Determine the (X, Y) coordinate at the center of the cell enclosing the given text.  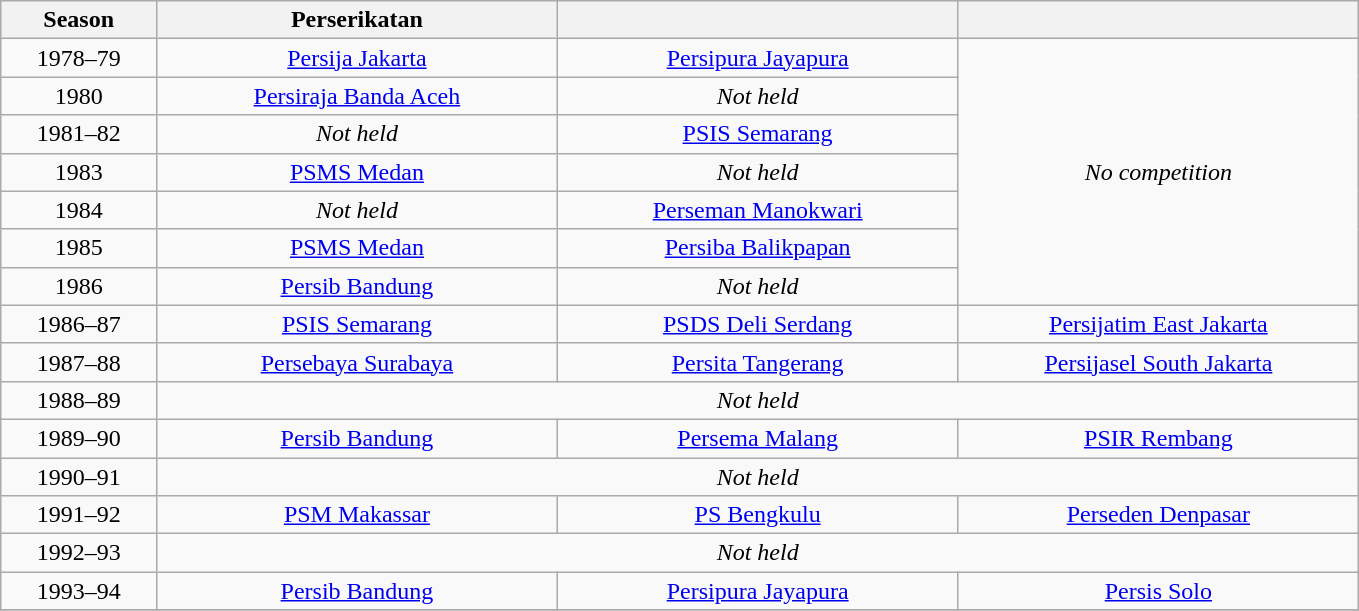
Persiraja Banda Aceh (358, 96)
1993–94 (79, 591)
Persiba Balikpapan (758, 248)
1983 (79, 172)
Persis Solo (1158, 591)
1988–89 (79, 400)
Persijasel South Jakarta (1158, 362)
Perseman Manokwari (758, 210)
PSDS Deli Serdang (758, 324)
PS Bengkulu (758, 515)
1984 (79, 210)
Persebaya Surabaya (358, 362)
Persema Malang (758, 438)
1987–88 (79, 362)
1991–92 (79, 515)
Perserikatan (358, 20)
1992–93 (79, 553)
1990–91 (79, 477)
Persijatim East Jakarta (1158, 324)
1981–82 (79, 134)
Persita Tangerang (758, 362)
1989–90 (79, 438)
No competition (1158, 172)
1980 (79, 96)
1978–79 (79, 58)
Persija Jakarta (358, 58)
Perseden Denpasar (1158, 515)
1985 (79, 248)
1986–87 (79, 324)
PSM Makassar (358, 515)
1986 (79, 286)
Season (79, 20)
PSIR Rembang (1158, 438)
